Return (x, y) of the center of cell containing provided text 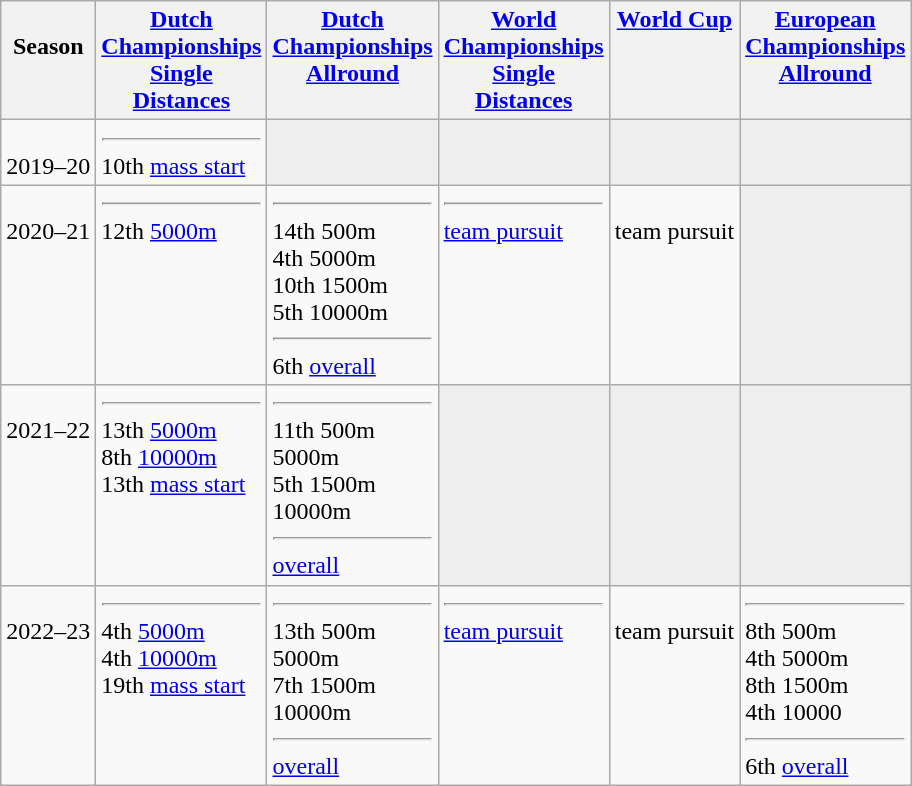
World Cup (674, 60)
Dutch Championships Allround (352, 60)
Dutch Championships Single Distances (182, 60)
4th 5000m 4th 10000m 19th mass start (182, 685)
13th 500m 5000m 7th 1500m 10000m overall (352, 685)
8th 500m 4th 5000m 8th 1500m 4th 10000 6th overall (826, 685)
Season (48, 60)
14th 500m 4th 5000m 10th 1500m 5th 10000m 6th overall (352, 285)
11th 500m 5000m 5th 1500m 10000m overall (352, 485)
10th mass start (182, 152)
2019–20 (48, 152)
European Championships Allround (826, 60)
2020–21 (48, 285)
2022–23 (48, 685)
World Championships Single Distances (524, 60)
2021–22 (48, 485)
12th 5000m (182, 285)
13th 5000m 8th 10000m 13th mass start (182, 485)
